Locate the cell with the specified text and output its [x, y] center coordinate. 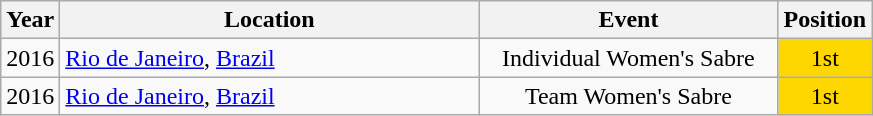
Location [270, 20]
Individual Women's Sabre [628, 58]
Position [825, 20]
Year [30, 20]
Team Women's Sabre [628, 96]
Event [628, 20]
